Scan for the cell matching the given text and deliver its (X, Y) coordinate at center. 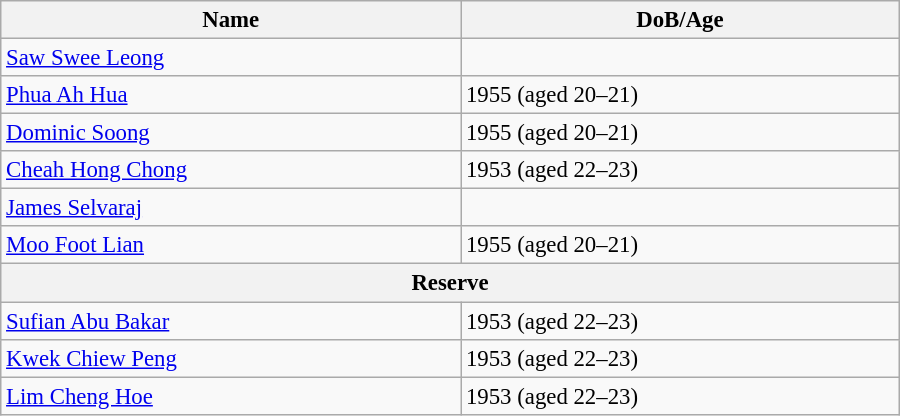
DoB/Age (680, 20)
Phua Ah Hua (231, 95)
Moo Foot Lian (231, 245)
Reserve (450, 283)
Name (231, 20)
Lim Cheng Hoe (231, 396)
Cheah Hong Chong (231, 170)
Kwek Chiew Peng (231, 358)
Saw Swee Leong (231, 58)
Sufian Abu Bakar (231, 321)
Dominic Soong (231, 133)
James Selvaraj (231, 208)
